Determine the (X, Y) coordinate at the center of the cell enclosing the given text.  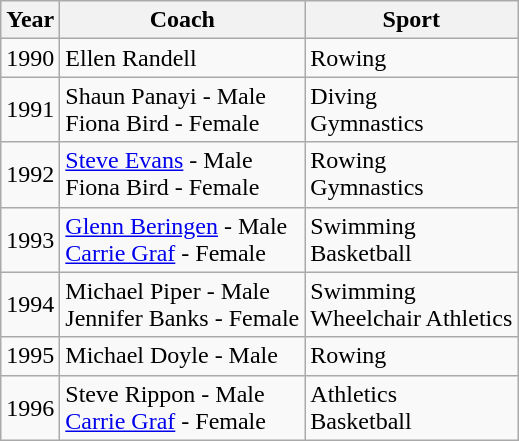
Ellen Randell (182, 58)
Athletics Basketball (412, 408)
Swimming Wheelchair Athletics (412, 304)
1996 (30, 408)
Steve Evans - Male Fiona Bird - Female (182, 174)
Michael Doyle - Male (182, 356)
1994 (30, 304)
1993 (30, 240)
Coach (182, 20)
Steve Rippon - Male Carrie Graf - Female (182, 408)
Michael Piper - Male Jennifer Banks - Female (182, 304)
Shaun Panayi - Male Fiona Bird - Female (182, 110)
1990 (30, 58)
1991 (30, 110)
Year (30, 20)
1992 (30, 174)
Diving Gymnastics (412, 110)
Swimming Basketball (412, 240)
1995 (30, 356)
Rowing Gymnastics (412, 174)
Sport (412, 20)
Glenn Beringen - Male Carrie Graf - Female (182, 240)
